For the text-containing cell, return its midpoint in (x, y) coordinate format. 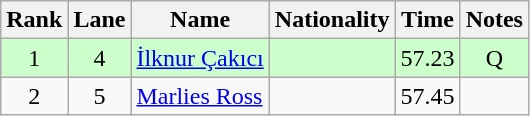
4 (100, 58)
1 (34, 58)
Notes (494, 20)
5 (100, 96)
57.23 (428, 58)
2 (34, 96)
Time (428, 20)
Rank (34, 20)
İlknur Çakıcı (200, 58)
Name (200, 20)
57.45 (428, 96)
Lane (100, 20)
Nationality (332, 20)
Marlies Ross (200, 96)
Q (494, 58)
